Output the (X, Y) coordinate of the center of the cell containing the given text.  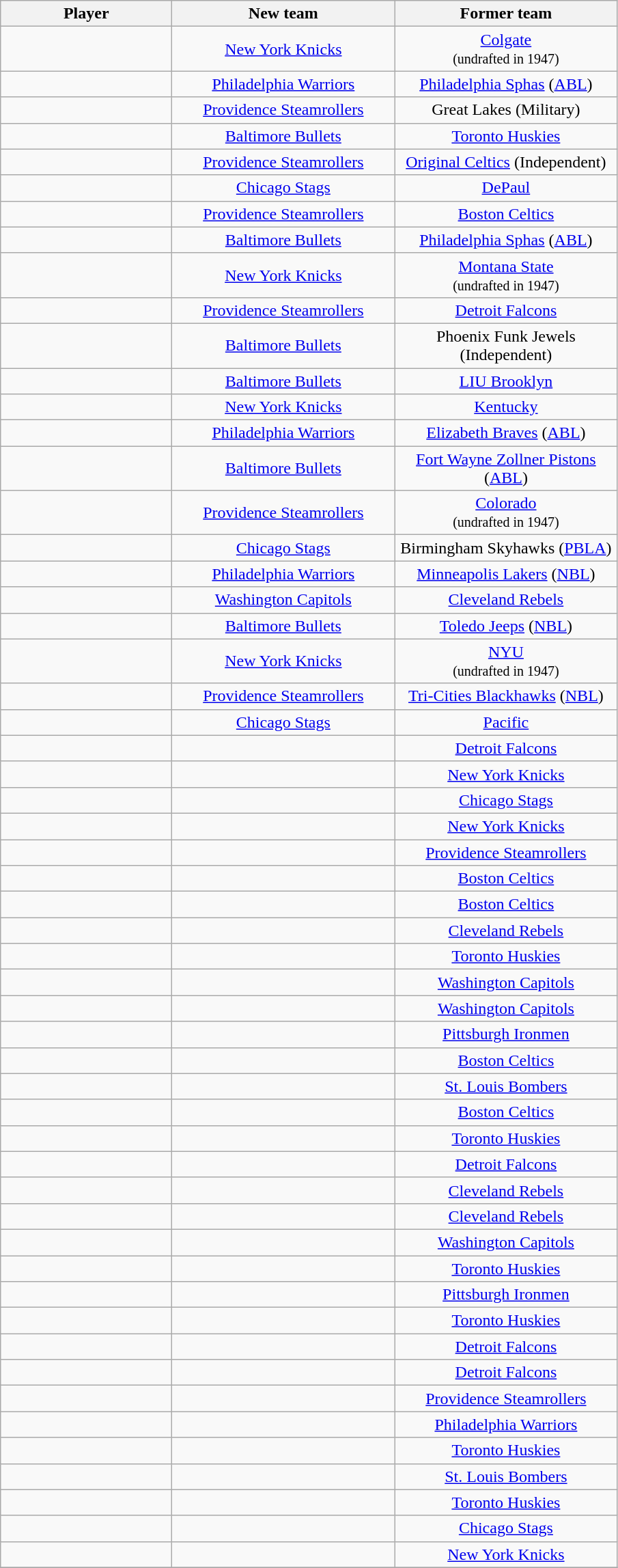
Fort Wayne Zollner Pistons (ABL) (506, 469)
Original Celtics (Independent) (506, 162)
Montana State (undrafted in 1947) (506, 275)
Former team (506, 14)
Minneapolis Lakers (NBL) (506, 574)
Tri-Cities Blackhawks (NBL) (506, 696)
Player (86, 14)
DePaul (506, 188)
Colorado (undrafted in 1947) (506, 512)
Phoenix Funk Jewels (Independent) (506, 346)
Colgate (undrafted in 1947) (506, 49)
New team (283, 14)
Kentucky (506, 407)
Great Lakes (Military) (506, 110)
Pacific (506, 722)
LIU Brooklyn (506, 381)
Toledo Jeeps (NBL) (506, 626)
Elizabeth Braves (ABL) (506, 433)
NYU (undrafted in 1947) (506, 661)
Birmingham Skyhawks (PBLA) (506, 548)
